Find where the given text appears and provide that cell's center as (x, y) coordinate. 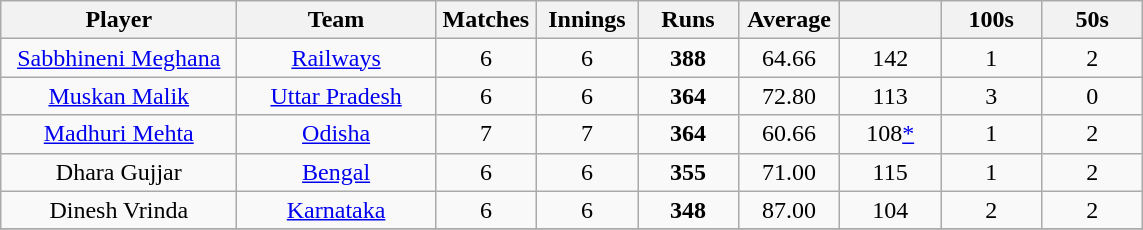
388 (688, 58)
Karnataka (336, 210)
60.66 (790, 134)
104 (890, 210)
Railways (336, 58)
3 (992, 96)
108* (890, 134)
Dinesh Vrinda (119, 210)
Uttar Pradesh (336, 96)
Team (336, 20)
Player (119, 20)
64.66 (790, 58)
Madhuri Mehta (119, 134)
50s (1092, 20)
355 (688, 172)
113 (890, 96)
72.80 (790, 96)
Runs (688, 20)
Bengal (336, 172)
Matches (486, 20)
71.00 (790, 172)
Dhara Gujjar (119, 172)
348 (688, 210)
Odisha (336, 134)
87.00 (790, 210)
115 (890, 172)
Muskan Malik (119, 96)
Sabbhineni Meghana (119, 58)
100s (992, 20)
0 (1092, 96)
Innings (586, 20)
Average (790, 20)
142 (890, 58)
